From the cell containing the given text, extract its center point as [X, Y] coordinate. 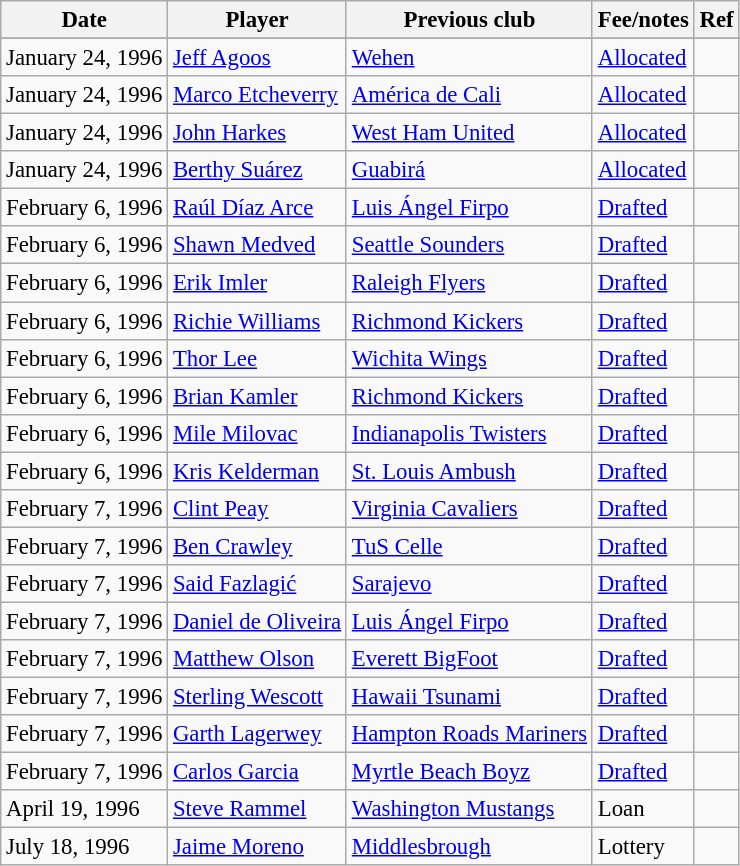
Virginia Cavaliers [469, 509]
Ref [716, 20]
Date [84, 20]
Sterling Wescott [258, 697]
Raleigh Flyers [469, 283]
Lottery [643, 847]
Carlos Garcia [258, 772]
Wichita Wings [469, 358]
July 18, 1996 [84, 847]
Brian Kamler [258, 396]
Kris Kelderman [258, 471]
Jaime Moreno [258, 847]
West Ham United [469, 133]
Player [258, 20]
Clint Peay [258, 509]
Guabirá [469, 170]
Sarajevo [469, 584]
Washington Mustangs [469, 809]
Everett BigFoot [469, 659]
Marco Etcheverry [258, 95]
Richie Williams [258, 321]
Said Fazlagić [258, 584]
Previous club [469, 20]
John Harkes [258, 133]
Loan [643, 809]
Indianapolis Twisters [469, 433]
Steve Rammel [258, 809]
Hampton Roads Mariners [469, 734]
Myrtle Beach Boyz [469, 772]
Berthy Suárez [258, 170]
Jeff Agoos [258, 58]
América de Cali [469, 95]
Mile Milovac [258, 433]
Erik Imler [258, 283]
Fee/notes [643, 20]
Wehen [469, 58]
Hawaii Tsunami [469, 697]
April 19, 1996 [84, 809]
Shawn Medved [258, 245]
Ben Crawley [258, 546]
TuS Celle [469, 546]
Thor Lee [258, 358]
Raúl Díaz Arce [258, 208]
Matthew Olson [258, 659]
St. Louis Ambush [469, 471]
Middlesbrough [469, 847]
Seattle Sounders [469, 245]
Daniel de Oliveira [258, 621]
Garth Lagerwey [258, 734]
